Identify which cell holds the provided text, then report its (x, y) central coordinate. 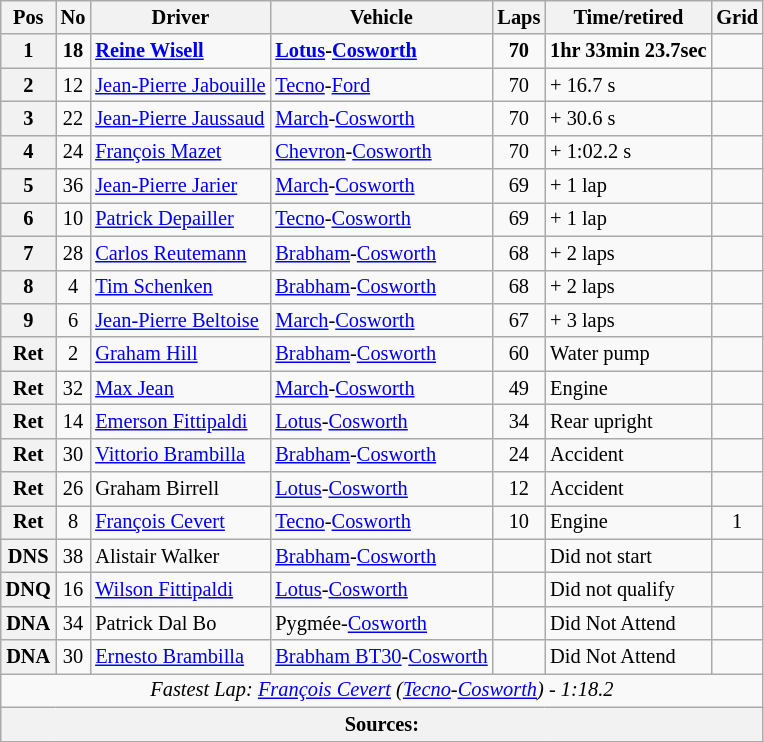
32 (74, 388)
Alistair Walker (180, 556)
François Cevert (180, 522)
Brabham BT30-Cosworth (381, 657)
+ 1:02.2 s (628, 152)
7 (28, 253)
No (74, 17)
Driver (180, 17)
Laps (518, 17)
67 (518, 320)
Rear upright (628, 421)
Patrick Depailler (180, 219)
28 (74, 253)
Emerson Fittipaldi (180, 421)
Ernesto Brambilla (180, 657)
Jean-Pierre Beltoise (180, 320)
Tim Schenken (180, 287)
16 (74, 589)
Vittorio Brambilla (180, 455)
Max Jean (180, 388)
38 (74, 556)
Jean-Pierre Jabouille (180, 85)
+ 30.6 s (628, 118)
Jean-Pierre Jaussaud (180, 118)
Time/retired (628, 17)
3 (28, 118)
+ 16.7 s (628, 85)
22 (74, 118)
Fastest Lap: François Cevert (Tecno-Cosworth) - 1:18.2 (382, 690)
Tecno-Ford (381, 85)
36 (74, 186)
Graham Hill (180, 354)
DNS (28, 556)
Reine Wisell (180, 51)
49 (518, 388)
Sources: (382, 724)
Carlos Reutemann (180, 253)
Grid (737, 17)
Did not start (628, 556)
9 (28, 320)
Graham Birrell (180, 489)
Pygmée-Cosworth (381, 623)
18 (74, 51)
5 (28, 186)
+ 3 laps (628, 320)
DNQ (28, 589)
Chevron-Cosworth (381, 152)
Pos (28, 17)
Did not qualify (628, 589)
Jean-Pierre Jarier (180, 186)
Vehicle (381, 17)
François Mazet (180, 152)
Water pump (628, 354)
1hr 33min 23.7sec (628, 51)
60 (518, 354)
26 (74, 489)
14 (74, 421)
Wilson Fittipaldi (180, 589)
Patrick Dal Bo (180, 623)
